Determine the [x, y] coordinate at the center of the cell enclosing the given text.  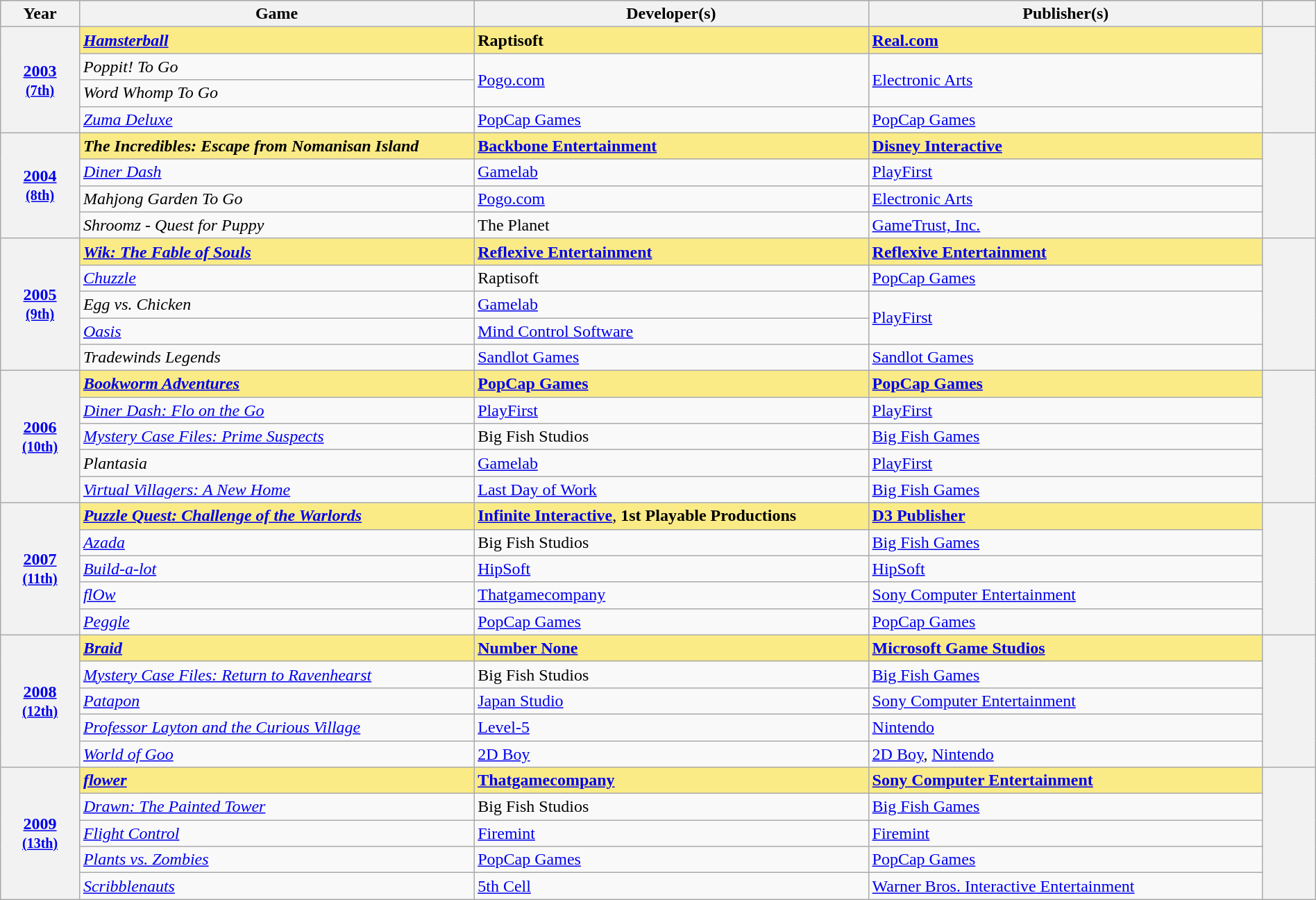
Publisher(s) [1065, 14]
Diner Dash: Flo on the Go [276, 410]
Nintendo [1065, 727]
Mystery Case Files: Return to Ravenhearst [276, 674]
Real.com [1065, 40]
Bookworm Adventures [276, 384]
Patapon [276, 701]
Word Whomp To Go [276, 93]
Developer(s) [671, 14]
The Incredibles: Escape from Nomanisan Island [276, 146]
Warner Bros. Interactive Entertainment [1065, 886]
Braid [276, 648]
Scribblenauts [276, 886]
Chuzzle [276, 278]
Last Day of Work [671, 490]
Mind Control Software [671, 331]
Flight Control [276, 833]
2D Boy [671, 753]
2007 (11th) [40, 569]
Build-a-lot [276, 569]
Poppit! To Go [276, 67]
Disney Interactive [1065, 146]
Zuma Deluxe [276, 119]
2008 (12th) [40, 701]
2004 (8th) [40, 185]
Drawn: The Painted Tower [276, 807]
flower [276, 781]
Puzzle Quest: Challenge of the Warlords [276, 516]
World of Goo [276, 753]
2005 (9th) [40, 304]
2D Boy, Nintendo [1065, 753]
2006 (10th) [40, 437]
Azada [276, 542]
Egg vs. Chicken [276, 304]
Professor Layton and the Curious Village [276, 727]
2003 (7th) [40, 80]
Diner Dash [276, 172]
Microsoft Game Studios [1065, 648]
Oasis [276, 331]
Virtual Villagers: A New Home [276, 490]
Tradewinds Legends [276, 358]
Backbone Entertainment [671, 146]
Wik: The Fable of Souls [276, 251]
GameTrust, Inc. [1065, 225]
Mystery Case Files: Prime Suspects [276, 437]
flOw [276, 595]
Infinite Interactive, 1st Playable Productions [671, 516]
Year [40, 14]
D3 Publisher [1065, 516]
Peggle [276, 622]
2009 (13th) [40, 833]
Number None [671, 648]
Shroomz - Quest for Puppy [276, 225]
Japan Studio [671, 701]
Hamsterball [276, 40]
5th Cell [671, 886]
Mahjong Garden To Go [276, 199]
The Planet [671, 225]
Plants vs. Zombies [276, 860]
Game [276, 14]
Plantasia [276, 463]
Level-5 [671, 727]
